From the cell containing the given text, extract its center point as [X, Y] coordinate. 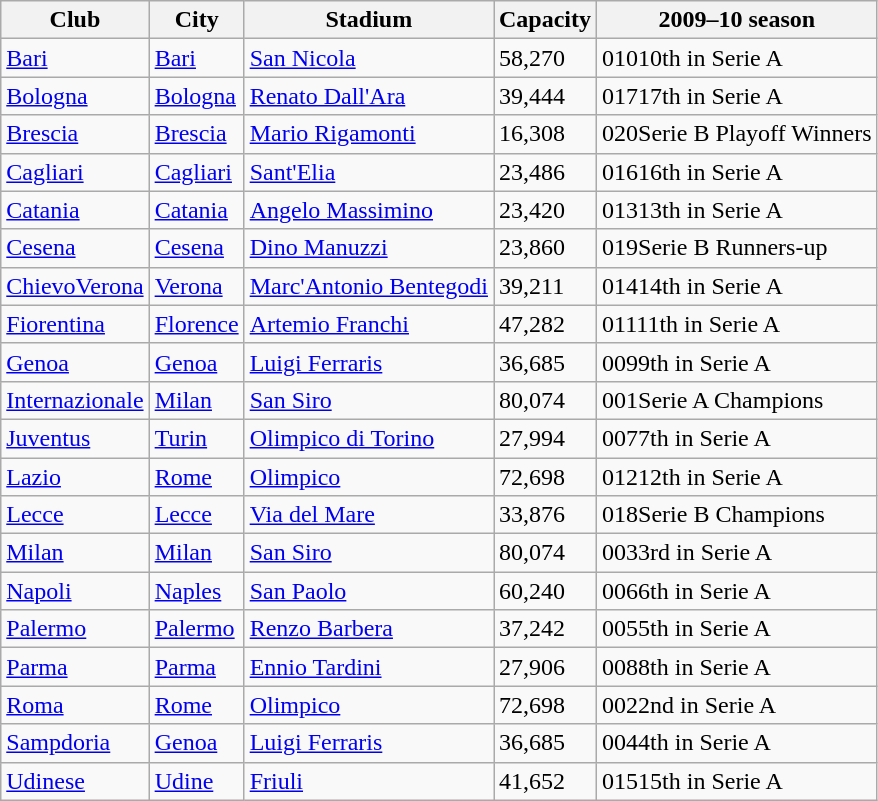
27,906 [546, 667]
2009–10 season [738, 20]
Friuli [368, 781]
Internazionale [75, 400]
0044th in Serie A [738, 743]
Verona [196, 286]
58,270 [546, 58]
39,211 [546, 286]
Florence [196, 324]
018Serie B Champions [738, 515]
020Serie B Playoff Winners [738, 134]
Stadium [368, 20]
27,994 [546, 438]
Ennio Tardini [368, 667]
01414th in Serie A [738, 286]
0022nd in Serie A [738, 705]
01616th in Serie A [738, 172]
Dino Manuzzi [368, 248]
41,652 [546, 781]
Fiorentina [75, 324]
01515th in Serie A [738, 781]
Marc'Antonio Bentegodi [368, 286]
San Nicola [368, 58]
01212th in Serie A [738, 477]
01313th in Serie A [738, 210]
0088th in Serie A [738, 667]
39,444 [546, 96]
0033rd in Serie A [738, 553]
Artemio Franchi [368, 324]
San Paolo [368, 591]
Sampdoria [75, 743]
Juventus [75, 438]
Napoli [75, 591]
60,240 [546, 591]
Roma [75, 705]
01717th in Serie A [738, 96]
Capacity [546, 20]
Renato Dall'Ara [368, 96]
47,282 [546, 324]
0066th in Serie A [738, 591]
Lazio [75, 477]
019Serie B Runners-up [738, 248]
City [196, 20]
33,876 [546, 515]
ChievoVerona [75, 286]
0077th in Serie A [738, 438]
0055th in Serie A [738, 629]
Angelo Massimino [368, 210]
Olimpico di Torino [368, 438]
Udine [196, 781]
Naples [196, 591]
16,308 [546, 134]
23,486 [546, 172]
Udinese [75, 781]
Club [75, 20]
001Serie A Champions [738, 400]
Renzo Barbera [368, 629]
23,860 [546, 248]
01111th in Serie A [738, 324]
Mario Rigamonti [368, 134]
23,420 [546, 210]
01010th in Serie A [738, 58]
Sant'Elia [368, 172]
Via del Mare [368, 515]
37,242 [546, 629]
0099th in Serie A [738, 362]
Turin [196, 438]
